Provide the [x, y] coordinate of the cell's center where the given text is located.  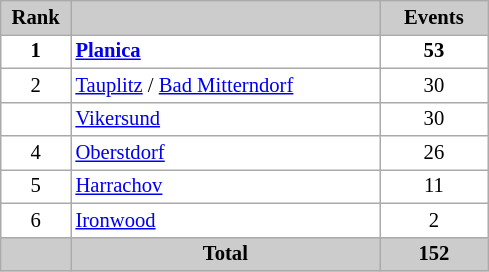
53 [434, 51]
Vikersund [225, 119]
1 [36, 51]
26 [434, 153]
Harrachov [225, 186]
11 [434, 186]
Rank [36, 17]
152 [434, 254]
6 [36, 220]
Total [225, 254]
Tauplitz / Bad Mitterndorf [225, 85]
Ironwood [225, 220]
5 [36, 186]
Oberstdorf [225, 153]
4 [36, 153]
Planica [225, 51]
Events [434, 17]
